Return (x, y) of the center of cell containing provided text 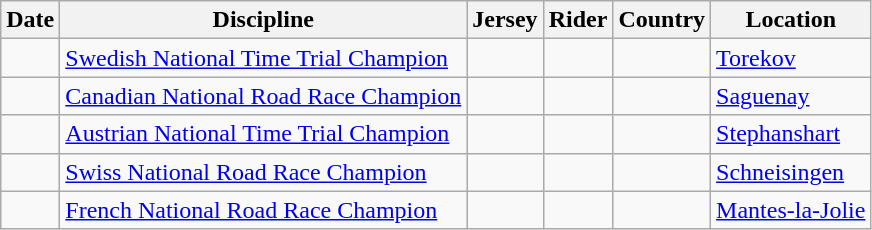
Jersey (505, 20)
Stephanshart (791, 134)
Discipline (264, 20)
Country (662, 20)
Canadian National Road Race Champion (264, 96)
Mantes-la-Jolie (791, 210)
Saguenay (791, 96)
Torekov (791, 58)
French National Road Race Champion (264, 210)
Location (791, 20)
Schneisingen (791, 172)
Austrian National Time Trial Champion (264, 134)
Swedish National Time Trial Champion (264, 58)
Date (30, 20)
Rider (578, 20)
Swiss National Road Race Champion (264, 172)
